Search for the cell housing the specified text and yield its (x, y) center coordinate. 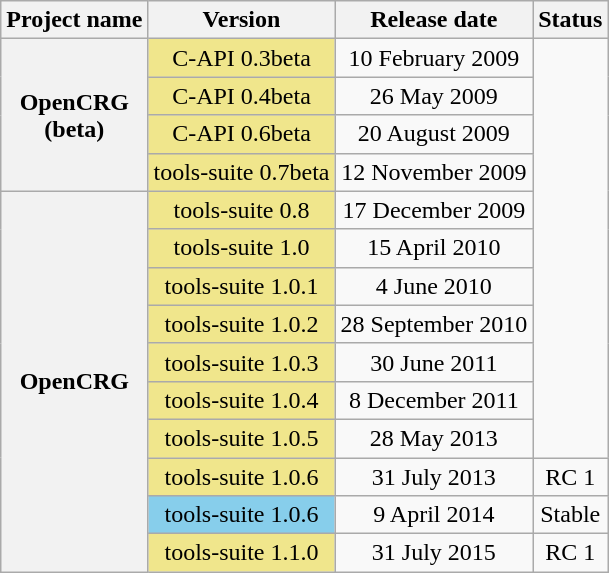
tools-suite 1.1.0 (242, 553)
C-API 0.4beta (242, 96)
8 December 2011 (434, 400)
28 September 2010 (434, 324)
31 July 2013 (434, 477)
Status (570, 20)
tools-suite 1.0.2 (242, 324)
20 August 2009 (434, 134)
9 April 2014 (434, 515)
tools-suite 0.7beta (242, 172)
28 May 2013 (434, 438)
tools-suite 1.0.5 (242, 438)
26 May 2009 (434, 96)
4 June 2010 (434, 286)
Project name (74, 20)
tools-suite 1.0 (242, 248)
10 February 2009 (434, 58)
tools-suite 0.8 (242, 210)
Release date (434, 20)
tools-suite 1.0.4 (242, 400)
OpenCRG(beta) (74, 115)
15 April 2010 (434, 248)
Version (242, 20)
tools-suite 1.0.1 (242, 286)
30 June 2011 (434, 362)
OpenCRG (74, 382)
31 July 2015 (434, 553)
C-API 0.6beta (242, 134)
C-API 0.3beta (242, 58)
17 December 2009 (434, 210)
tools-suite 1.0.3 (242, 362)
Stable (570, 515)
12 November 2009 (434, 172)
